Extract the (x, y) coordinate from the center of the cell holding the provided text.  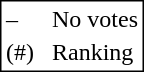
No votes (94, 19)
Ranking (94, 53)
– (20, 19)
(#) (20, 53)
